Find where the given text appears and provide that cell's center as (x, y) coordinate. 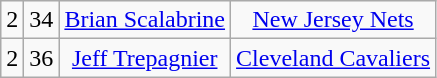
34 (42, 20)
36 (42, 58)
Jeff Trepagnier (145, 58)
Cleveland Cavaliers (334, 58)
New Jersey Nets (334, 20)
Brian Scalabrine (145, 20)
